Output the (x, y) coordinate of the center of the cell containing the given text.  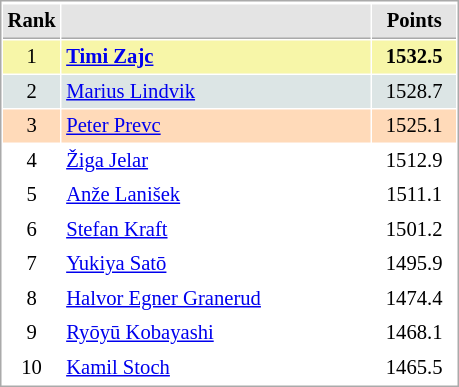
1501.2 (414, 230)
Marius Lindvik (216, 92)
2 (32, 92)
Timi Zajc (216, 56)
Stefan Kraft (216, 230)
Žiga Jelar (216, 160)
9 (32, 332)
Yukiya Satō (216, 264)
1 (32, 56)
Ryōyū Kobayashi (216, 332)
1512.9 (414, 160)
Peter Prevc (216, 126)
10 (32, 368)
Halvor Egner Granerud (216, 298)
8 (32, 298)
6 (32, 230)
1532.5 (414, 56)
5 (32, 194)
1465.5 (414, 368)
1474.4 (414, 298)
1511.1 (414, 194)
1495.9 (414, 264)
Kamil Stoch (216, 368)
3 (32, 126)
1468.1 (414, 332)
Points (414, 21)
7 (32, 264)
4 (32, 160)
Anže Lanišek (216, 194)
1528.7 (414, 92)
Rank (32, 21)
1525.1 (414, 126)
